Identify which cell holds the provided text, then report its (x, y) central coordinate. 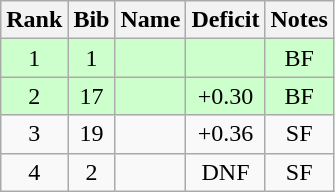
Deficit (226, 20)
3 (34, 134)
Name (150, 20)
+0.36 (226, 134)
Notes (299, 20)
17 (92, 96)
Rank (34, 20)
DNF (226, 172)
+0.30 (226, 96)
19 (92, 134)
Bib (92, 20)
4 (34, 172)
